Identify which cell holds the provided text, then report its [X, Y] central coordinate. 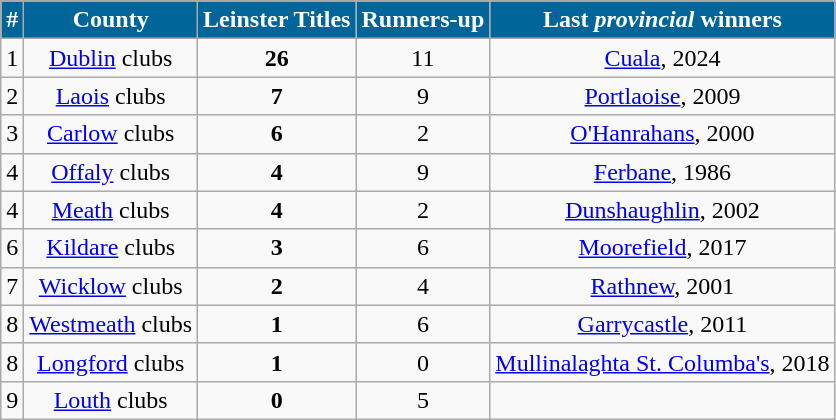
5 [423, 400]
Garrycastle, 2011 [662, 324]
Dunshaughlin, 2002 [662, 210]
County [111, 20]
Mullinalaghta St. Columba's, 2018 [662, 362]
O'Hanrahans, 2000 [662, 134]
11 [423, 58]
Offaly clubs [111, 172]
Carlow clubs [111, 134]
Longford clubs [111, 362]
# [12, 20]
Leinster Titles [277, 20]
Portlaoise, 2009 [662, 96]
Rathnew, 2001 [662, 286]
Louth clubs [111, 400]
Cuala, 2024 [662, 58]
Moorefield, 2017 [662, 248]
Wicklow clubs [111, 286]
26 [277, 58]
Dublin clubs [111, 58]
Last provincial winners [662, 20]
Westmeath clubs [111, 324]
Laois clubs [111, 96]
Meath clubs [111, 210]
Kildare clubs [111, 248]
Ferbane, 1986 [662, 172]
Runners-up [423, 20]
